Scan for the cell matching the given text and deliver its (x, y) coordinate at center. 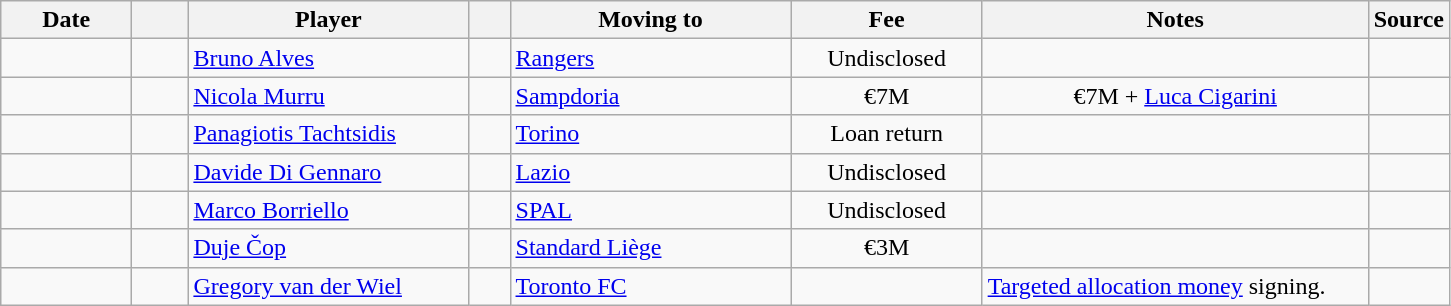
Rangers (650, 58)
€7M + Luca Cigarini (1175, 96)
Date (66, 20)
Bruno Alves (328, 58)
Standard Liège (650, 248)
Sampdoria (650, 96)
Nicola Murru (328, 96)
Marco Borriello (328, 210)
Panagiotis Tachtsidis (328, 134)
Toronto FC (650, 286)
€3M (886, 248)
Fee (886, 20)
Davide Di Gennaro (328, 172)
Notes (1175, 20)
Source (1408, 20)
Lazio (650, 172)
SPAL (650, 210)
Torino (650, 134)
Player (328, 20)
Gregory van der Wiel (328, 286)
Moving to (650, 20)
Loan return (886, 134)
Duje Čop (328, 248)
€7M (886, 96)
Targeted allocation money signing. (1175, 286)
